Return the (x, y) coordinate for the center point of the cell that contains the specified text.  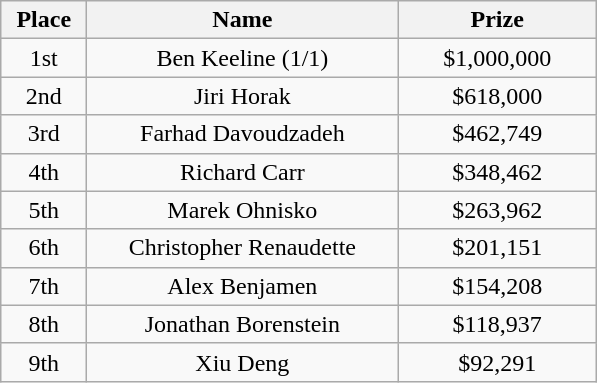
$118,937 (498, 324)
Marek Ohnisko (242, 210)
$154,208 (498, 286)
5th (44, 210)
Xiu Deng (242, 362)
$348,462 (498, 172)
1st (44, 58)
Ben Keeline (1/1) (242, 58)
4th (44, 172)
Prize (498, 20)
Jiri Horak (242, 96)
Christopher Renaudette (242, 248)
Richard Carr (242, 172)
Place (44, 20)
Name (242, 20)
$263,962 (498, 210)
8th (44, 324)
Alex Benjamen (242, 286)
Jonathan Borenstein (242, 324)
Farhad Davoudzadeh (242, 134)
$201,151 (498, 248)
9th (44, 362)
2nd (44, 96)
$462,749 (498, 134)
7th (44, 286)
3rd (44, 134)
6th (44, 248)
$92,291 (498, 362)
$1,000,000 (498, 58)
$618,000 (498, 96)
